Extract the (X, Y) coordinate from the center of the cell holding the provided text.  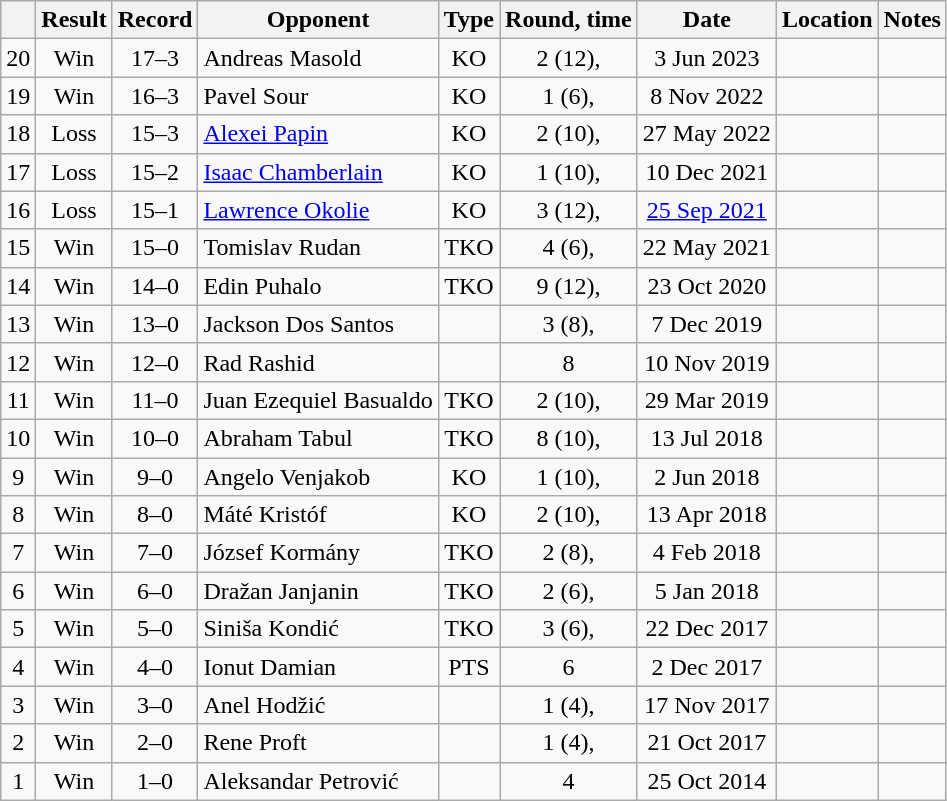
5–0 (155, 629)
Aleksandar Petrović (318, 781)
Round, time (569, 20)
Location (827, 20)
7 Dec 2019 (706, 324)
Ionut Damian (318, 667)
25 Oct 2014 (706, 781)
3 (12), (569, 210)
9 (18, 477)
7 (18, 553)
13 Apr 2018 (706, 515)
4 Feb 2018 (706, 553)
1 (18, 781)
3 (18, 705)
Rene Proft (318, 743)
19 (18, 96)
Lawrence Okolie (318, 210)
18 (18, 134)
József Kormány (318, 553)
15 (18, 248)
Angelo Venjakob (318, 477)
2–0 (155, 743)
2 (8), (569, 553)
27 May 2022 (706, 134)
Date (706, 20)
15–3 (155, 134)
10 Nov 2019 (706, 362)
2 (18, 743)
21 Oct 2017 (706, 743)
29 Mar 2019 (706, 400)
Juan Ezequiel Basualdo (318, 400)
Pavel Sour (318, 96)
8 (10), (569, 438)
Máté Kristóf (318, 515)
17–3 (155, 58)
13–0 (155, 324)
Isaac Chamberlain (318, 172)
Result (74, 20)
9–0 (155, 477)
Siniša Kondić (318, 629)
12–0 (155, 362)
4–0 (155, 667)
15–1 (155, 210)
3 (8), (569, 324)
5 Jan 2018 (706, 591)
10–0 (155, 438)
15–0 (155, 248)
Notes (912, 20)
14 (18, 286)
Dražan Janjanin (318, 591)
1 (6), (569, 96)
3 Jun 2023 (706, 58)
Anel Hodžić (318, 705)
10 Dec 2021 (706, 172)
22 Dec 2017 (706, 629)
11–0 (155, 400)
14–0 (155, 286)
2 Dec 2017 (706, 667)
3–0 (155, 705)
Rad Rashid (318, 362)
16–3 (155, 96)
15–2 (155, 172)
12 (18, 362)
16 (18, 210)
4 (6), (569, 248)
8 Nov 2022 (706, 96)
17 Nov 2017 (706, 705)
10 (18, 438)
13 (18, 324)
Abraham Tabul (318, 438)
5 (18, 629)
2 Jun 2018 (706, 477)
Andreas Masold (318, 58)
2 (12), (569, 58)
9 (12), (569, 286)
Jackson Dos Santos (318, 324)
17 (18, 172)
11 (18, 400)
22 May 2021 (706, 248)
Tomislav Rudan (318, 248)
7–0 (155, 553)
25 Sep 2021 (706, 210)
20 (18, 58)
6–0 (155, 591)
PTS (468, 667)
1–0 (155, 781)
23 Oct 2020 (706, 286)
Record (155, 20)
Edin Puhalo (318, 286)
3 (6), (569, 629)
Opponent (318, 20)
13 Jul 2018 (706, 438)
Alexei Papin (318, 134)
2 (6), (569, 591)
8–0 (155, 515)
Type (468, 20)
